Return the (X, Y) coordinate for the center point of the cell that contains the specified text.  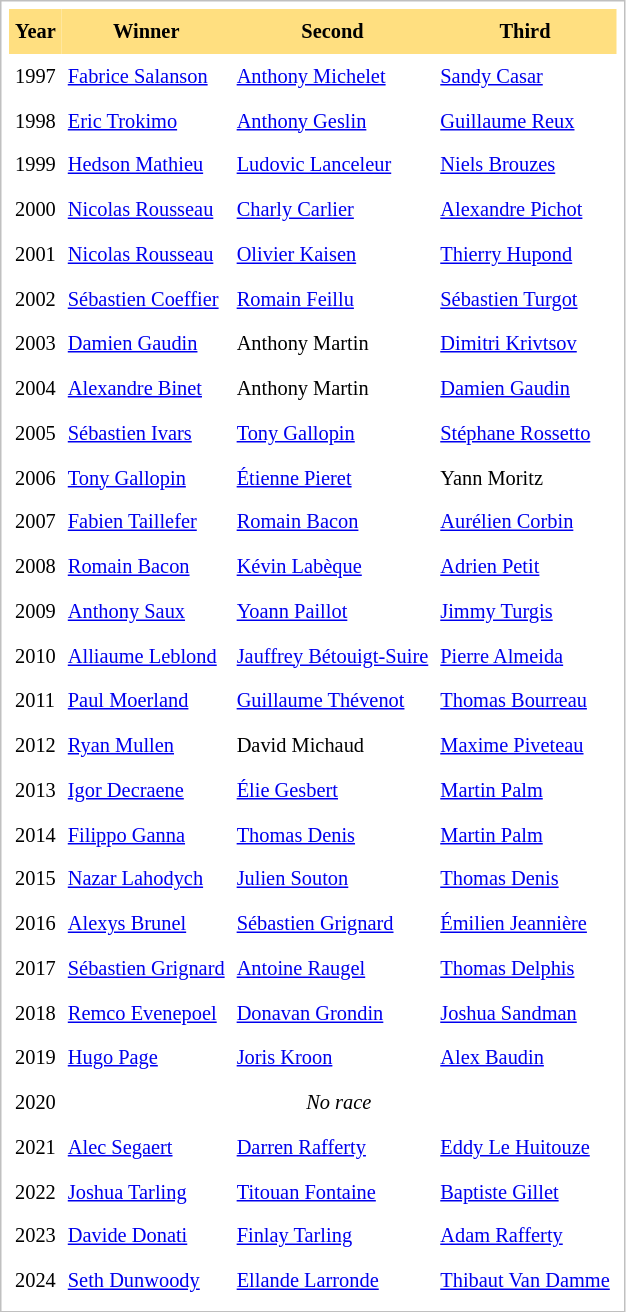
2016 (36, 924)
Baptiste Gillet (525, 1192)
2008 (36, 566)
Paul Moerland (146, 700)
Hedson Mathieu (146, 166)
Thibaut Van Damme (525, 1280)
Dimitri Krivtsov (525, 344)
Hugo Page (146, 1058)
Ludovic Lanceleur (333, 166)
2021 (36, 1148)
2022 (36, 1192)
Alec Segaert (146, 1148)
2003 (36, 344)
Alexys Brunel (146, 924)
Guillaume Reux (525, 120)
Niels Brouzes (525, 166)
Guillaume Thévenot (333, 700)
2014 (36, 834)
Pierre Almeida (525, 656)
2007 (36, 522)
2000 (36, 210)
2020 (36, 1102)
Year (36, 32)
Filippo Ganna (146, 834)
Yoann Paillot (333, 612)
Joshua Sandman (525, 1014)
No race (339, 1102)
Finlay Tarling (333, 1236)
Third (525, 32)
Adrien Petit (525, 566)
Anthony Michelet (333, 76)
2011 (36, 700)
Titouan Fontaine (333, 1192)
Ellande Larronde (333, 1280)
Alexandre Pichot (525, 210)
Stéphane Rossetto (525, 434)
Remco Evenepoel (146, 1014)
Nazar Lahodych (146, 880)
Olivier Kaisen (333, 254)
Jimmy Turgis (525, 612)
Sébastien Coeffier (146, 300)
2023 (36, 1236)
2012 (36, 746)
Étienne Pieret (333, 478)
Sébastien Turgot (525, 300)
1997 (36, 76)
Second (333, 32)
2019 (36, 1058)
1999 (36, 166)
Anthony Geslin (333, 120)
Sandy Casar (525, 76)
2015 (36, 880)
Émilien Jeannière (525, 924)
Eddy Le Huitouze (525, 1148)
Maxime Piveteau (525, 746)
Thomas Bourreau (525, 700)
2013 (36, 790)
Élie Gesbert (333, 790)
Charly Carlier (333, 210)
David Michaud (333, 746)
Thomas Delphis (525, 968)
2001 (36, 254)
Davide Donati (146, 1236)
2005 (36, 434)
Julien Souton (333, 880)
2002 (36, 300)
2018 (36, 1014)
Ryan Mullen (146, 746)
Alexandre Binet (146, 388)
Romain Feillu (333, 300)
Sébastien Ivars (146, 434)
Alliaume Leblond (146, 656)
2006 (36, 478)
Thierry Hupond (525, 254)
Antoine Raugel (333, 968)
Joshua Tarling (146, 1192)
2010 (36, 656)
Kévin Labèque (333, 566)
Alex Baudin (525, 1058)
Igor Decraene (146, 790)
Joris Kroon (333, 1058)
2017 (36, 968)
Eric Trokimo (146, 120)
Yann Moritz (525, 478)
Winner (146, 32)
Fabrice Salanson (146, 76)
Aurélien Corbin (525, 522)
Seth Dunwoody (146, 1280)
Adam Rafferty (525, 1236)
Donavan Grondin (333, 1014)
Anthony Saux (146, 612)
Fabien Taillefer (146, 522)
2009 (36, 612)
2004 (36, 388)
Jauffrey Bétouigt-Suire (333, 656)
Darren Rafferty (333, 1148)
1998 (36, 120)
2024 (36, 1280)
